Provide the (x, y) coordinate of the cell's center where the given text is located.  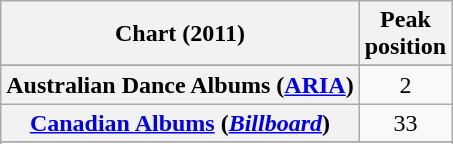
Peakposition (405, 34)
33 (405, 123)
Canadian Albums (Billboard) (180, 123)
2 (405, 85)
Chart (2011) (180, 34)
Australian Dance Albums (ARIA) (180, 85)
